Extract the [X, Y] coordinate from the center of the cell holding the provided text.  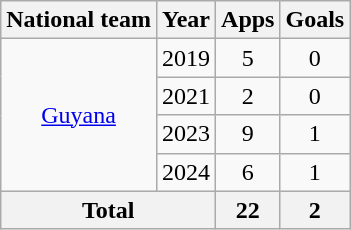
2023 [186, 134]
2019 [186, 58]
5 [248, 58]
Year [186, 20]
National team [79, 20]
9 [248, 134]
Total [108, 210]
Apps [248, 20]
Guyana [79, 115]
6 [248, 172]
22 [248, 210]
2021 [186, 96]
2024 [186, 172]
Goals [315, 20]
